Determine the [x, y] coordinate at the center of the cell enclosing the given text.  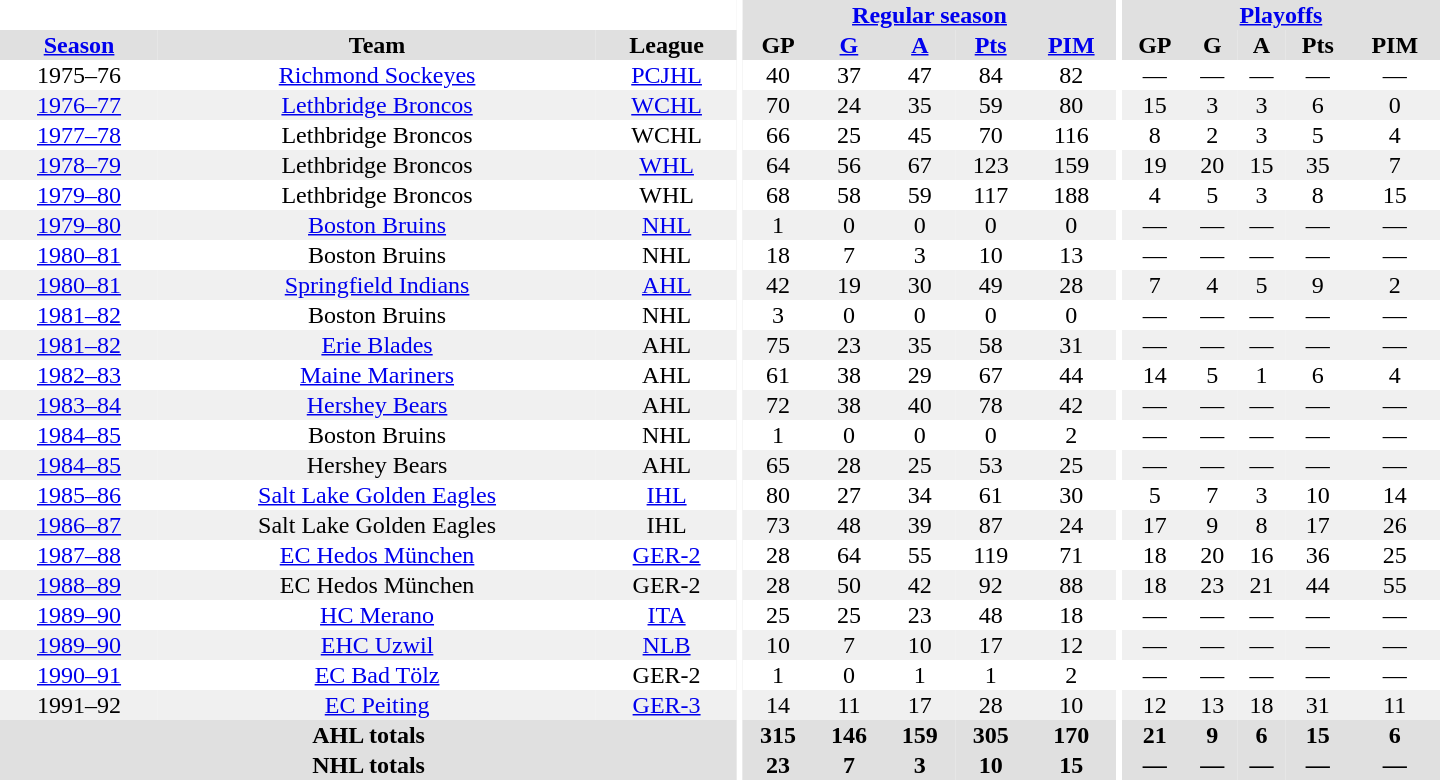
39 [920, 525]
EC Bad Tölz [377, 675]
117 [990, 195]
87 [990, 525]
1982–83 [79, 375]
AHL totals [368, 735]
Richmond Sockeyes [377, 75]
1976–77 [79, 105]
66 [778, 135]
1983–84 [79, 405]
Springfield Indians [377, 285]
56 [848, 165]
305 [990, 735]
65 [778, 465]
36 [1318, 555]
146 [848, 735]
1987–88 [79, 555]
PCJHL [666, 75]
16 [1262, 555]
75 [778, 345]
1977–78 [79, 135]
EHC Uzwil [377, 645]
68 [778, 195]
Playoffs [1281, 15]
Team [377, 45]
1978–79 [79, 165]
53 [990, 465]
1990–91 [79, 675]
72 [778, 405]
123 [990, 165]
315 [778, 735]
45 [920, 135]
47 [920, 75]
50 [848, 585]
49 [990, 285]
EC Peiting [377, 705]
84 [990, 75]
37 [848, 75]
Season [79, 45]
170 [1071, 735]
78 [990, 405]
34 [920, 495]
1985–86 [79, 495]
ITA [666, 615]
NHL totals [368, 765]
GER-3 [666, 705]
82 [1071, 75]
88 [1071, 585]
Maine Mariners [377, 375]
188 [1071, 195]
73 [778, 525]
1975–76 [79, 75]
119 [990, 555]
116 [1071, 135]
Erie Blades [377, 345]
HC Merano [377, 615]
29 [920, 375]
Regular season [930, 15]
NLB [666, 645]
71 [1071, 555]
League [666, 45]
1986–87 [79, 525]
26 [1395, 525]
1988–89 [79, 585]
92 [990, 585]
27 [848, 495]
1991–92 [79, 705]
